Find where the given text appears and provide that cell's center as (x, y) coordinate. 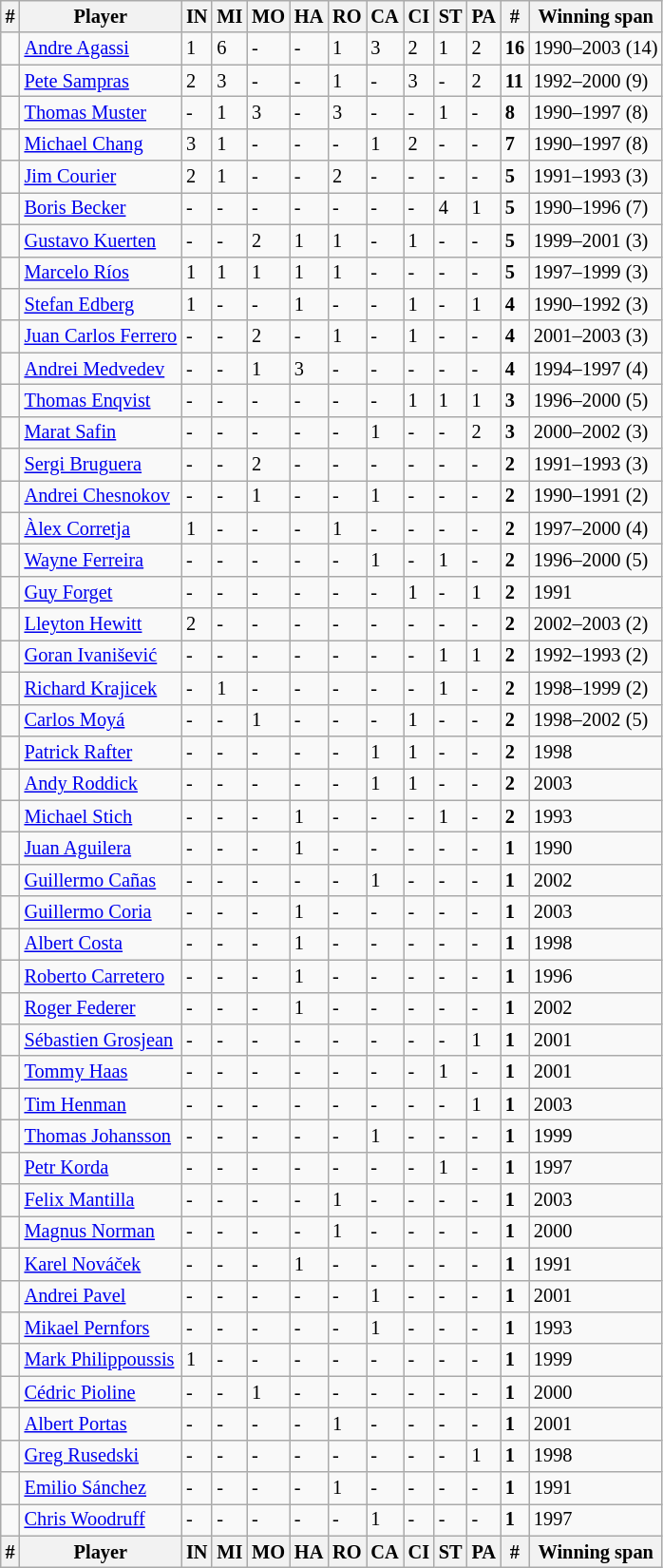
Roberto Carretero (101, 976)
Emilio Sánchez (101, 1488)
Tommy Haas (101, 1072)
Stefan Edberg (101, 304)
Guillermo Coria (101, 912)
Marat Safin (101, 432)
Guy Forget (101, 592)
1990–1996 (7) (596, 208)
1990–1992 (3) (596, 304)
Andre Agassi (101, 48)
Juan Aguilera (101, 848)
Magnus Norman (101, 1232)
Tim Henman (101, 1104)
Sébastien Grosjean (101, 1040)
Goran Ivanišević (101, 656)
Karel Nováček (101, 1264)
Wayne Ferreira (101, 560)
11 (515, 81)
1998–1999 (2) (596, 688)
Roger Federer (101, 1008)
1992–1993 (2) (596, 656)
Andrei Chesnokov (101, 496)
2001–2003 (3) (596, 336)
7 (515, 144)
1998–2002 (5) (596, 720)
16 (515, 48)
1990 (596, 848)
Lleyton Hewitt (101, 624)
Guillermo Cañas (101, 880)
Richard Krajicek (101, 688)
Cédric Pioline (101, 1392)
Albert Costa (101, 944)
Àlex Corretja (101, 528)
Thomas Enqvist (101, 400)
Carlos Moyá (101, 720)
6 (230, 48)
Patrick Rafter (101, 752)
1997–2000 (4) (596, 528)
Mark Philippoussis (101, 1360)
Andrei Pavel (101, 1296)
8 (515, 112)
Sergi Bruguera (101, 465)
Mikael Pernfors (101, 1328)
Chris Woodruff (101, 1520)
Greg Rusedski (101, 1456)
1999–2001 (3) (596, 240)
1990–1991 (2) (596, 496)
Andy Roddick (101, 784)
2002–2003 (2) (596, 624)
Andrei Medvedev (101, 369)
1994–1997 (4) (596, 369)
Petr Korda (101, 1168)
Pete Sampras (101, 81)
1990–2003 (14) (596, 48)
Thomas Johansson (101, 1136)
Michael Chang (101, 144)
Felix Mantilla (101, 1200)
1992–2000 (9) (596, 81)
Boris Becker (101, 208)
Juan Carlos Ferrero (101, 336)
1996 (596, 976)
2000–2002 (3) (596, 432)
Thomas Muster (101, 112)
Albert Portas (101, 1424)
Gustavo Kuerten (101, 240)
Marcelo Ríos (101, 273)
Michael Stich (101, 816)
Jim Courier (101, 177)
1997–1999 (3) (596, 273)
